Locate the cell with the specified text and output its [X, Y] center coordinate. 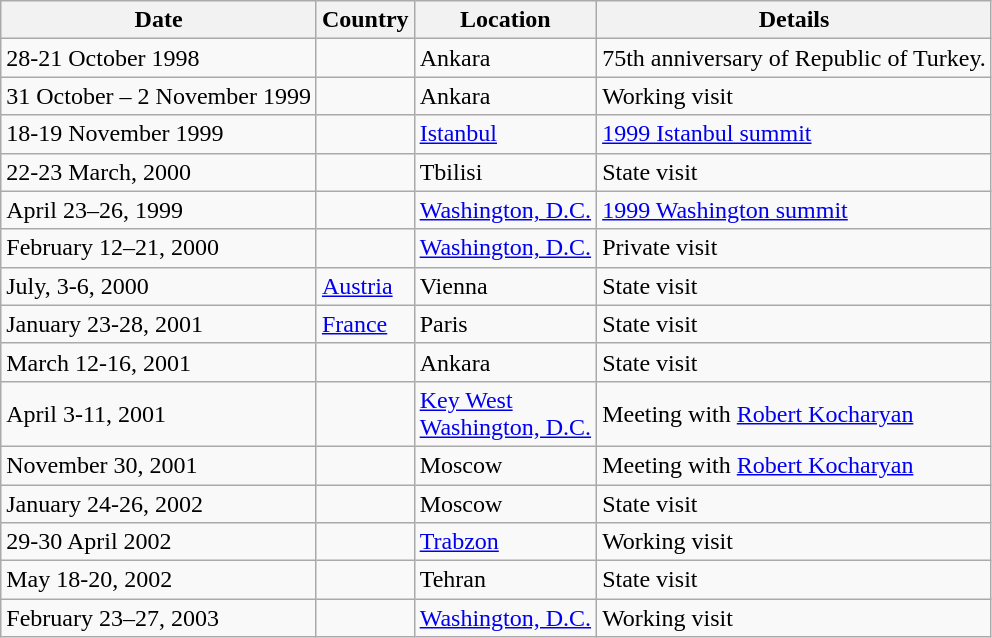
28-21 October 1998 [159, 58]
Private visit [794, 248]
January 23-28, 2001 [159, 324]
Istanbul [505, 134]
Paris [505, 324]
22-23 March, 2000 [159, 172]
Trabzon [505, 542]
France [365, 324]
31 October – 2 November 1999 [159, 96]
1999 Washington summit [794, 210]
Key WestWashington, D.C. [505, 414]
Tehran [505, 580]
March 12-16, 2001 [159, 362]
July, 3-6, 2000 [159, 286]
April 3-11, 2001 [159, 414]
Location [505, 20]
April 23–26, 1999 [159, 210]
Date [159, 20]
75th anniversary of Republic of Turkey. [794, 58]
Details [794, 20]
May 18-20, 2002 [159, 580]
February 12–21, 2000 [159, 248]
Tbilisi [505, 172]
18-19 November 1999 [159, 134]
Austria [365, 286]
November 30, 2001 [159, 465]
29-30 April 2002 [159, 542]
Country [365, 20]
January 24-26, 2002 [159, 503]
Vienna [505, 286]
February 23–27, 2003 [159, 618]
1999 Istanbul summit [794, 134]
